Identify which cell holds the provided text, then report its (X, Y) central coordinate. 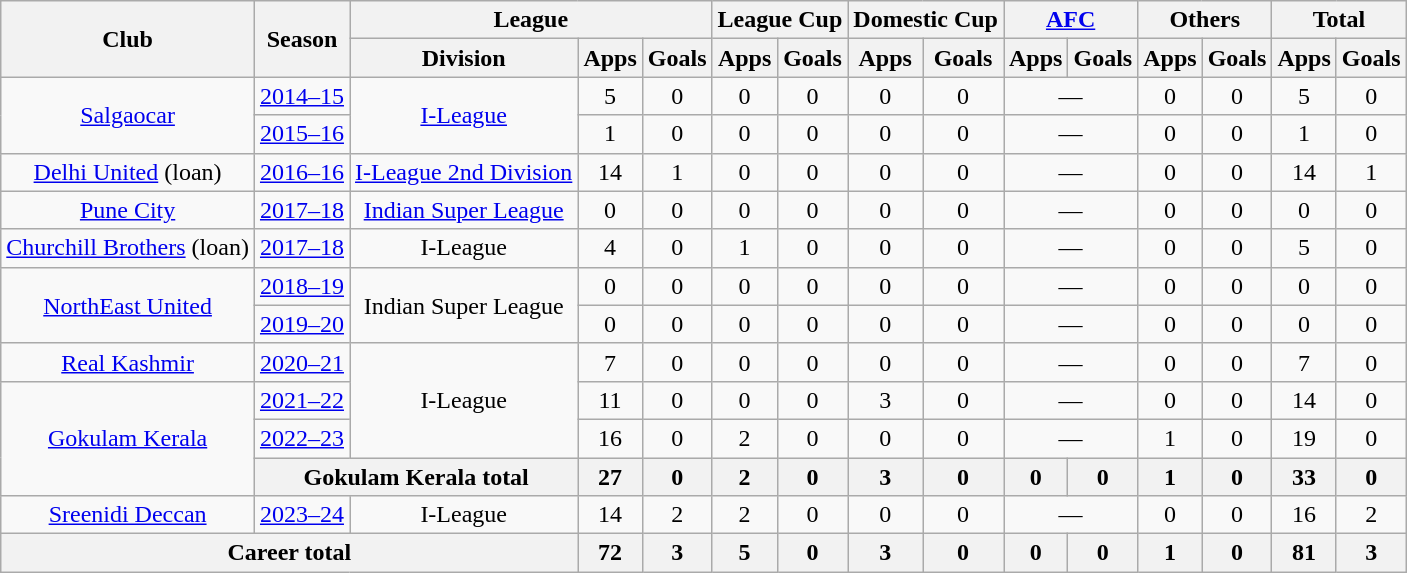
NorthEast United (128, 305)
Club (128, 39)
I-League 2nd Division (464, 172)
Real Kashmir (128, 362)
2023–24 (302, 515)
11 (610, 400)
2016–16 (302, 172)
19 (1304, 438)
Season (302, 39)
Pune City (128, 210)
2018–19 (302, 286)
4 (610, 248)
League (532, 20)
Division (464, 58)
81 (1304, 553)
Others (1205, 20)
27 (610, 477)
Delhi United (loan) (128, 172)
2022–23 (302, 438)
2019–20 (302, 324)
72 (610, 553)
Gokulam Kerala total (416, 477)
Salgaocar (128, 115)
League Cup (780, 20)
Career total (290, 553)
2020–21 (302, 362)
2014–15 (302, 96)
Sreenidi Deccan (128, 515)
2015–16 (302, 134)
Total (1339, 20)
Domestic Cup (926, 20)
2021–22 (302, 400)
Churchill Brothers (loan) (128, 248)
33 (1304, 477)
Gokulam Kerala (128, 438)
AFC (1071, 20)
